Locate the cell with the specified text and output its [X, Y] center coordinate. 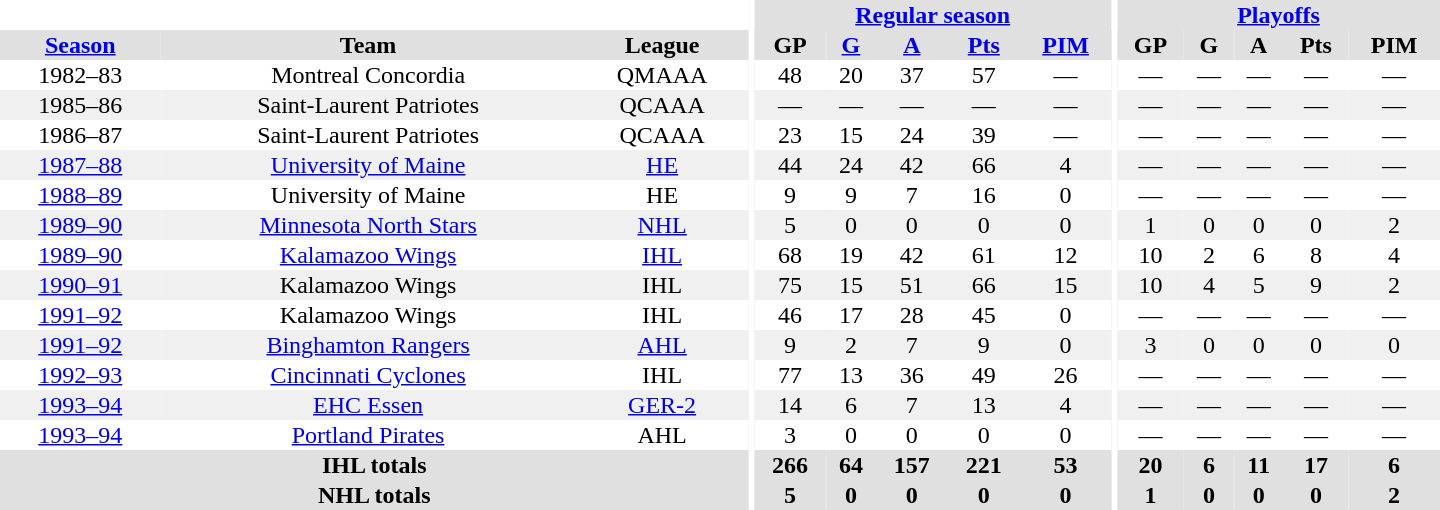
Cincinnati Cyclones [368, 375]
23 [790, 135]
221 [984, 465]
EHC Essen [368, 405]
36 [912, 375]
39 [984, 135]
49 [984, 375]
51 [912, 285]
64 [851, 465]
61 [984, 255]
Montreal Concordia [368, 75]
48 [790, 75]
NHL [662, 225]
Team [368, 45]
11 [1259, 465]
44 [790, 165]
League [662, 45]
1992–93 [80, 375]
1988–89 [80, 195]
1986–87 [80, 135]
8 [1316, 255]
57 [984, 75]
1987–88 [80, 165]
14 [790, 405]
1990–91 [80, 285]
QMAAA [662, 75]
16 [984, 195]
46 [790, 315]
Minnesota North Stars [368, 225]
37 [912, 75]
1982–83 [80, 75]
12 [1066, 255]
266 [790, 465]
GER-2 [662, 405]
Regular season [932, 15]
68 [790, 255]
157 [912, 465]
Portland Pirates [368, 435]
45 [984, 315]
53 [1066, 465]
77 [790, 375]
Playoffs [1278, 15]
1985–86 [80, 105]
NHL totals [374, 495]
Binghamton Rangers [368, 345]
26 [1066, 375]
Season [80, 45]
IHL totals [374, 465]
75 [790, 285]
19 [851, 255]
28 [912, 315]
